From the cell containing the given text, extract its center point as [x, y] coordinate. 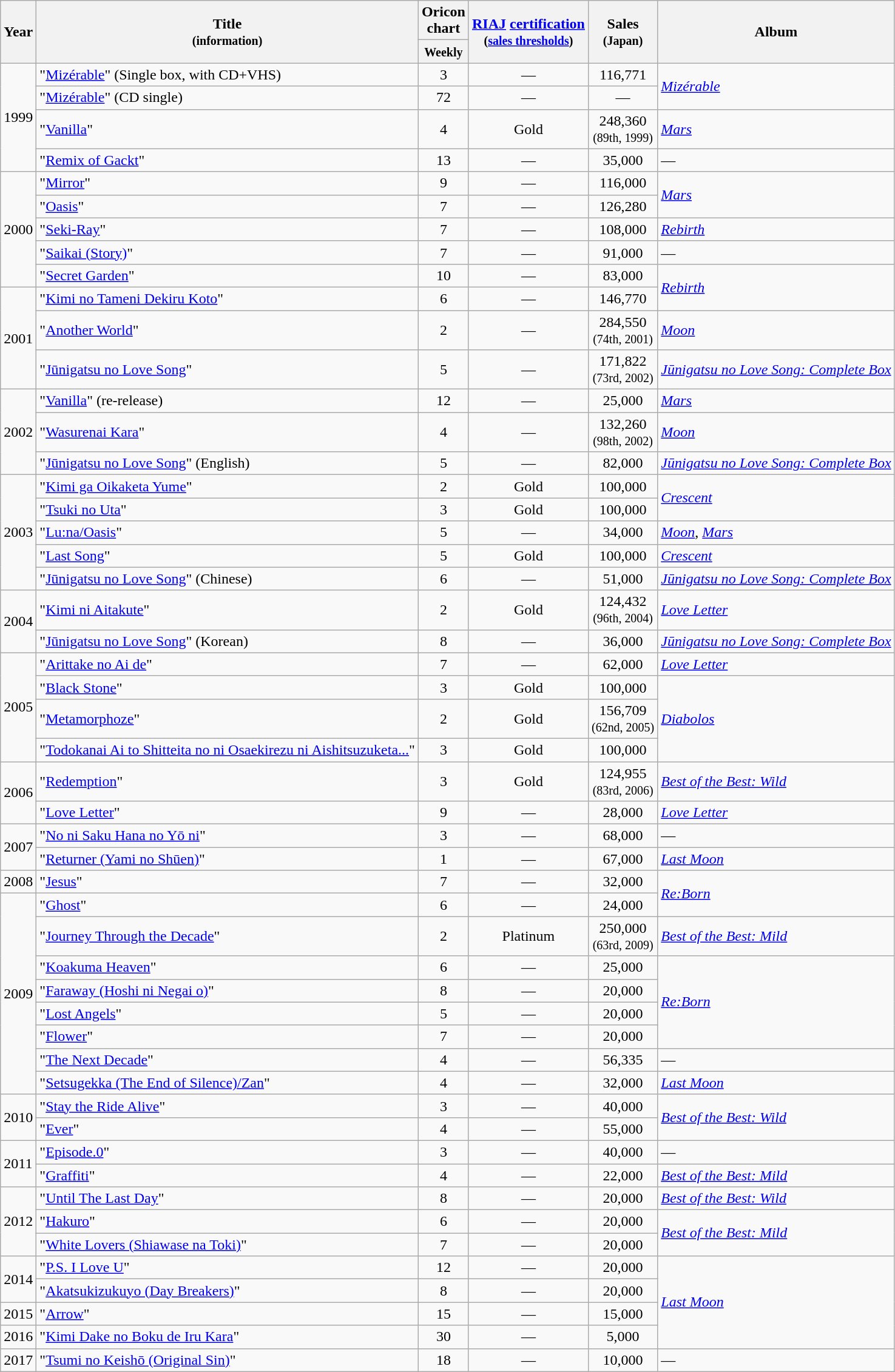
30 [443, 1337]
2002 [18, 432]
91,000 [623, 252]
126,280 [623, 206]
"Vanilla" (re-release) [228, 401]
"Jūnigatsu no Love Song" (English) [228, 463]
2005 [18, 707]
"Remix of Gackt" [228, 160]
2007 [18, 847]
68,000 [623, 836]
Album [776, 32]
1 [443, 859]
124,955(83rd, 2006) [623, 781]
124,432(96th, 2004) [623, 610]
116,771 [623, 75]
Sales(Japan) [623, 32]
15 [443, 1314]
"Mizérable" (CD single) [228, 98]
"Todokanai Ai to Shitteita no ni Osaekirezu ni Aishitsuzuketa..." [228, 750]
"Flower" [228, 1037]
Title(information) [228, 32]
"Kimi ni Aitakute" [228, 610]
RIAJ certification(sales thresholds) [528, 32]
2008 [18, 882]
"White Lovers (Shiawase na Toki)" [228, 1245]
"Setsugekka (The End of Silence)/Zan" [228, 1083]
2006 [18, 793]
"Tsumi no Keishō (Original Sin)" [228, 1360]
2000 [18, 229]
"Arrow" [228, 1314]
"Kimi ga Oikaketa Yume" [228, 486]
55,000 [623, 1129]
"Stay the Ride Alive" [228, 1106]
"Jesus" [228, 882]
"Hakuro" [228, 1222]
2016 [18, 1337]
"Mirror" [228, 183]
171,822(73rd, 2002) [623, 370]
"Arittake no Ai de" [228, 664]
"Jūnigatsu no Love Song" [228, 370]
248,360(89th, 1999) [623, 129]
62,000 [623, 664]
2004 [18, 621]
34,000 [623, 533]
Oricon chart [443, 21]
"Wasurenai Kara" [228, 432]
"Lu:na/Oasis" [228, 533]
"No ni Saku Hana no Yō ni" [228, 836]
2014 [18, 1279]
10,000 [623, 1360]
28,000 [623, 813]
1999 [18, 118]
2003 [18, 533]
116,000 [623, 183]
82,000 [623, 463]
146,770 [623, 298]
2015 [18, 1314]
"Secret Garden" [228, 275]
"Tsuki no Uta" [228, 509]
"Redemption" [228, 781]
"Until The Last Day" [228, 1199]
"Faraway (Hoshi ni Negai o)" [228, 990]
"Kimi no Tameni Dekiru Koto" [228, 298]
108,000 [623, 229]
2017 [18, 1360]
15,000 [623, 1314]
36,000 [623, 641]
"Journey Through the Decade" [228, 937]
"P.S. I Love U" [228, 1268]
"Kimi Dake no Boku de Iru Kara" [228, 1337]
Weekly [443, 52]
56,335 [623, 1060]
"Black Stone" [228, 687]
132,260(98th, 2002) [623, 432]
"Jūnigatsu no Love Song" (Chinese) [228, 579]
67,000 [623, 859]
"Ever" [228, 1129]
Platinum [528, 937]
"Mizérable" (Single box, with CD+VHS) [228, 75]
35,000 [623, 160]
"Another World" [228, 330]
72 [443, 98]
Diabolos [776, 718]
2012 [18, 1222]
24,000 [623, 905]
"Metamorphoze" [228, 718]
"Graffiti" [228, 1175]
5,000 [623, 1337]
"Vanilla" [228, 129]
"Jūnigatsu no Love Song" (Korean) [228, 641]
"Akatsukizukuyo (Day Breakers)" [228, 1291]
"Lost Angels" [228, 1014]
Mizérable [776, 86]
Year [18, 32]
"Returner (Yami no Shūen)" [228, 859]
"Ghost" [228, 905]
2001 [18, 338]
"Koakuma Heaven" [228, 967]
2010 [18, 1117]
22,000 [623, 1175]
51,000 [623, 579]
284,550(74th, 2001) [623, 330]
"Saikai (Story)" [228, 252]
2009 [18, 994]
"Last Song" [228, 556]
13 [443, 160]
250,000(63rd, 2009) [623, 937]
"Oasis" [228, 206]
"Love Letter" [228, 813]
"Episode.0" [228, 1152]
"The Next Decade" [228, 1060]
Moon, Mars [776, 533]
"Seki-Ray" [228, 229]
10 [443, 275]
83,000 [623, 275]
2011 [18, 1163]
18 [443, 1360]
156,709(62nd, 2005) [623, 718]
